Scan for the cell matching the given text and deliver its [x, y] coordinate at center. 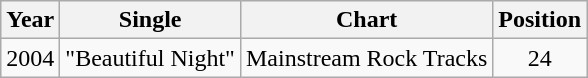
24 [540, 58]
Chart [366, 20]
Position [540, 20]
2004 [30, 58]
Mainstream Rock Tracks [366, 58]
"Beautiful Night" [150, 58]
Year [30, 20]
Single [150, 20]
